Detect which cell encompasses the target text, then output its [X, Y] center coordinate. 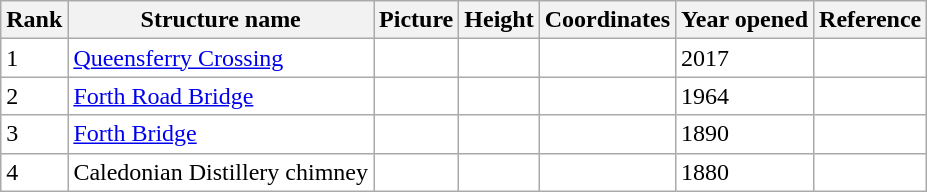
Coordinates [607, 20]
Caledonian Distillery chimney [221, 172]
1 [34, 58]
1890 [745, 134]
Queensferry Crossing [221, 58]
1964 [745, 96]
Height [499, 20]
Picture [416, 20]
Forth Bridge [221, 134]
4 [34, 172]
Forth Road Bridge [221, 96]
3 [34, 134]
2 [34, 96]
1880 [745, 172]
Rank [34, 20]
Year opened [745, 20]
Reference [870, 20]
Structure name [221, 20]
2017 [745, 58]
